Capture the cell that displays the provided text and extract its [X, Y] central coordinate. 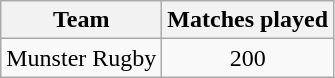
200 [248, 58]
Matches played [248, 20]
Team [82, 20]
Munster Rugby [82, 58]
